From the cell containing the given text, extract its center point as (X, Y) coordinate. 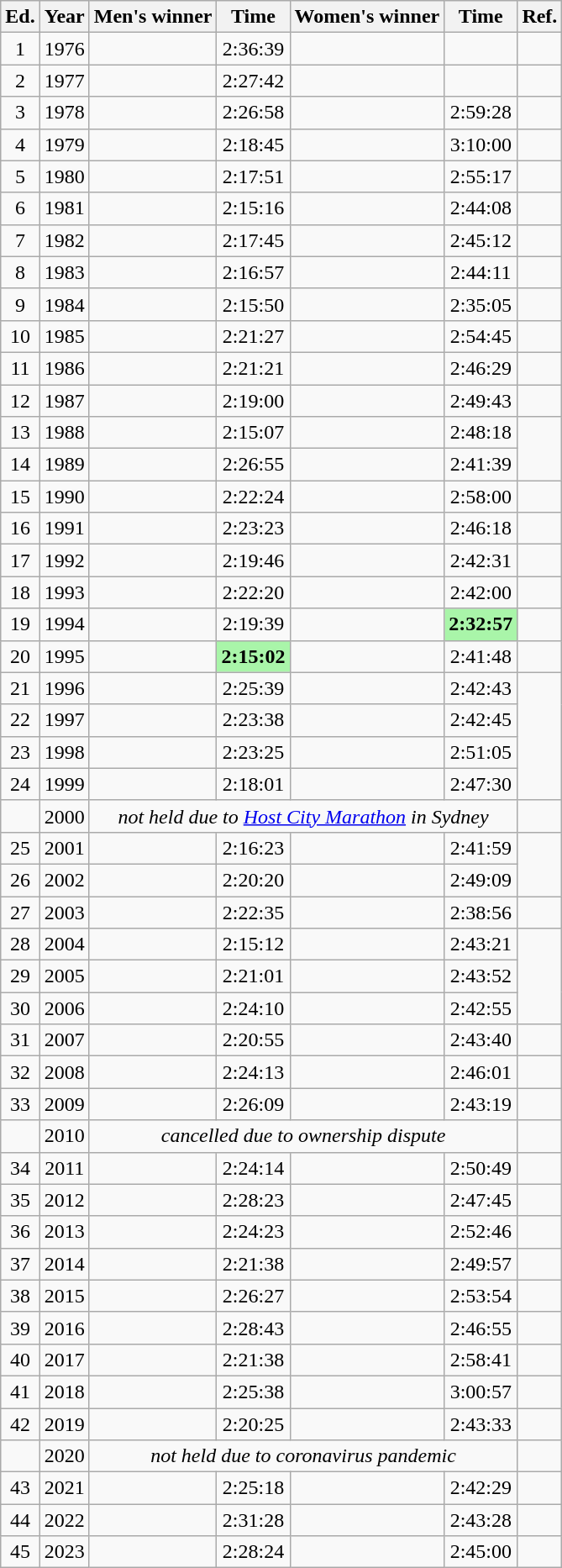
2:19:39 (254, 624)
39 (20, 1328)
2:48:18 (481, 433)
27 (20, 912)
5 (20, 176)
2023 (64, 1552)
36 (20, 1232)
13 (20, 433)
2:49:43 (481, 401)
1992 (64, 560)
2:47:30 (481, 784)
2:22:20 (254, 592)
2:26:09 (254, 1104)
Ed. (20, 17)
2:19:00 (254, 401)
2:15:50 (254, 304)
2:43:52 (481, 976)
2:46:18 (481, 529)
2:21:21 (254, 368)
25 (20, 848)
30 (20, 1008)
43 (20, 1488)
2004 (64, 944)
2:38:56 (481, 912)
1978 (64, 113)
2:46:55 (481, 1328)
29 (20, 976)
2:59:28 (481, 113)
4 (20, 145)
2:42:00 (481, 592)
2:46:01 (481, 1072)
2:23:38 (254, 720)
1980 (64, 176)
2:47:45 (481, 1200)
2:24:14 (254, 1168)
2:36:39 (254, 49)
2:16:23 (254, 848)
2:54:45 (481, 336)
2:42:31 (481, 560)
1977 (64, 81)
38 (20, 1296)
2019 (64, 1424)
1994 (64, 624)
2012 (64, 1200)
2:22:35 (254, 912)
2:17:51 (254, 176)
2010 (64, 1136)
2:50:49 (481, 1168)
1984 (64, 304)
28 (20, 944)
40 (20, 1360)
1983 (64, 272)
2:45:00 (481, 1552)
2:28:43 (254, 1328)
2:49:09 (481, 880)
2:19:46 (254, 560)
2:41:39 (481, 465)
Men's winner (153, 17)
2020 (64, 1456)
2007 (64, 1040)
1979 (64, 145)
1989 (64, 465)
2:49:57 (481, 1264)
3:00:57 (481, 1392)
2:45:12 (481, 240)
10 (20, 336)
2022 (64, 1520)
2005 (64, 976)
45 (20, 1552)
1982 (64, 240)
1991 (64, 529)
2:53:54 (481, 1296)
2:20:20 (254, 880)
3 (20, 113)
2:58:41 (481, 1360)
not held due to Host City Marathon in Sydney (303, 816)
2:24:23 (254, 1232)
16 (20, 529)
1988 (64, 433)
Year (64, 17)
2:25:38 (254, 1392)
2:32:57 (481, 624)
2:26:58 (254, 113)
2:41:48 (481, 656)
2:21:01 (254, 976)
1990 (64, 497)
2:43:33 (481, 1424)
2:43:19 (481, 1104)
35 (20, 1200)
7 (20, 240)
2:35:05 (481, 304)
1985 (64, 336)
2018 (64, 1392)
2:44:11 (481, 272)
34 (20, 1168)
1987 (64, 401)
2006 (64, 1008)
2:42:29 (481, 1488)
15 (20, 497)
2:26:27 (254, 1296)
1998 (64, 752)
1997 (64, 720)
2:20:55 (254, 1040)
2002 (64, 880)
2:21:27 (254, 336)
2:55:17 (481, 176)
2:23:25 (254, 752)
2:24:10 (254, 1008)
1981 (64, 208)
1996 (64, 688)
2:58:00 (481, 497)
2001 (64, 848)
2017 (64, 1360)
42 (20, 1424)
2:15:07 (254, 433)
26 (20, 880)
Women's winner (367, 17)
2013 (64, 1232)
11 (20, 368)
33 (20, 1104)
41 (20, 1392)
9 (20, 304)
1999 (64, 784)
2:28:23 (254, 1200)
17 (20, 560)
2:42:55 (481, 1008)
1995 (64, 656)
2:43:28 (481, 1520)
2:15:16 (254, 208)
6 (20, 208)
2008 (64, 1072)
2:17:45 (254, 240)
2000 (64, 816)
2:43:21 (481, 944)
21 (20, 688)
not held due to coronavirus pandemic (303, 1456)
2021 (64, 1488)
2:41:59 (481, 848)
2011 (64, 1168)
2:23:23 (254, 529)
2:22:24 (254, 497)
2009 (64, 1104)
2003 (64, 912)
14 (20, 465)
12 (20, 401)
2:26:55 (254, 465)
2:24:13 (254, 1072)
2:25:39 (254, 688)
19 (20, 624)
3:10:00 (481, 145)
2:20:25 (254, 1424)
2:15:12 (254, 944)
Ref. (539, 17)
2:52:46 (481, 1232)
1 (20, 49)
18 (20, 592)
2:18:45 (254, 145)
2 (20, 81)
2:46:29 (481, 368)
37 (20, 1264)
2:18:01 (254, 784)
1976 (64, 49)
2:42:45 (481, 720)
23 (20, 752)
22 (20, 720)
2014 (64, 1264)
2015 (64, 1296)
2:43:40 (481, 1040)
20 (20, 656)
2:15:02 (254, 656)
2:27:42 (254, 81)
2:44:08 (481, 208)
2:25:18 (254, 1488)
31 (20, 1040)
2:42:43 (481, 688)
44 (20, 1520)
cancelled due to ownership dispute (303, 1136)
32 (20, 1072)
2:51:05 (481, 752)
2:16:57 (254, 272)
2016 (64, 1328)
8 (20, 272)
1993 (64, 592)
24 (20, 784)
1986 (64, 368)
2:31:28 (254, 1520)
2:28:24 (254, 1552)
